Identify which cell holds the provided text, then report its (x, y) central coordinate. 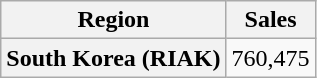
760,475 (270, 58)
South Korea (RIAK) (114, 58)
Region (114, 20)
Sales (270, 20)
